Scan for the cell matching the given text and deliver its (X, Y) coordinate at center. 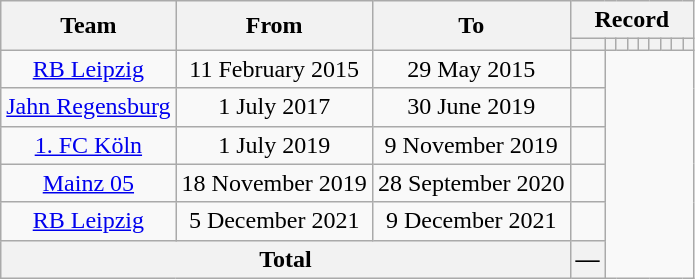
Jahn Regensburg (88, 107)
Team (88, 26)
9 November 2019 (471, 145)
To (471, 26)
29 May 2015 (471, 69)
5 December 2021 (274, 221)
1. FC Köln (88, 145)
— (588, 259)
30 June 2019 (471, 107)
1 July 2019 (274, 145)
Mainz 05 (88, 183)
28 September 2020 (471, 183)
Record (632, 20)
Total (286, 259)
11 February 2015 (274, 69)
1 July 2017 (274, 107)
18 November 2019 (274, 183)
9 December 2021 (471, 221)
From (274, 26)
